Find where the given text appears and provide that cell's center as [x, y] coordinate. 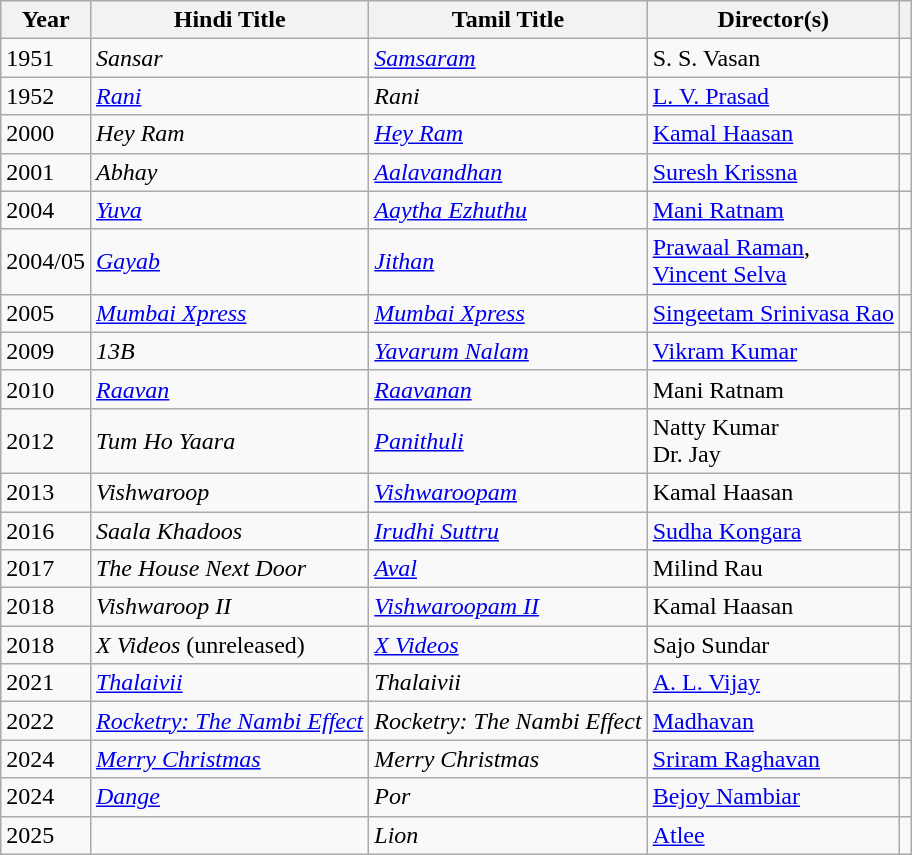
Tamil Title [508, 20]
Aalavandhan [508, 172]
1952 [46, 96]
X Videos [508, 645]
Hindi Title [229, 20]
X Videos (unreleased) [229, 645]
2022 [46, 721]
Por [508, 797]
Tum Ho Yaara [229, 440]
Singeetam Srinivasa Rao [773, 313]
2012 [46, 440]
Madhavan [773, 721]
A. L. Vijay [773, 683]
Abhay [229, 172]
2001 [46, 172]
2025 [46, 835]
Suresh Krissna [773, 172]
2000 [46, 134]
Director(s) [773, 20]
Vishwaroop II [229, 607]
Sansar [229, 58]
Jithan [508, 262]
Gayab [229, 262]
Raavanan [508, 389]
Sajo Sundar [773, 645]
Saala Khadoos [229, 531]
Yuva [229, 210]
2004 [46, 210]
Raavan [229, 389]
L. V. Prasad [773, 96]
Sudha Kongara [773, 531]
2004/05 [46, 262]
13B [229, 351]
Natty KumarDr. Jay [773, 440]
2013 [46, 492]
Aaytha Ezhuthu [508, 210]
2016 [46, 531]
The House Next Door [229, 569]
Year [46, 20]
Irudhi Suttru [508, 531]
Yavarum Nalam [508, 351]
Milind Rau [773, 569]
1951 [46, 58]
Atlee [773, 835]
Vishwaroop [229, 492]
Sriram Raghavan [773, 759]
Lion [508, 835]
Aval [508, 569]
2005 [46, 313]
Vishwaroopam [508, 492]
Vishwaroopam II [508, 607]
2017 [46, 569]
2021 [46, 683]
Vikram Kumar [773, 351]
Prawaal Raman,Vincent Selva [773, 262]
Panithuli [508, 440]
S. S. Vasan [773, 58]
Bejoy Nambiar [773, 797]
2010 [46, 389]
Samsaram [508, 58]
Dange [229, 797]
2009 [46, 351]
